Locate the cell with the specified text and output its (X, Y) center coordinate. 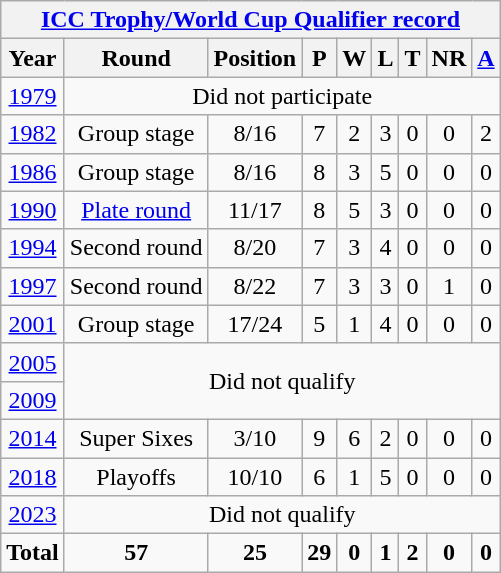
1979 (33, 96)
Total (33, 553)
17/24 (255, 324)
NR (449, 58)
P (320, 58)
Position (255, 58)
1982 (33, 134)
29 (320, 553)
1994 (33, 248)
Plate round (136, 210)
2009 (33, 400)
1986 (33, 172)
Did not participate (282, 96)
3/10 (255, 438)
ICC Trophy/World Cup Qualifier record (250, 20)
2023 (33, 515)
2018 (33, 477)
Super Sixes (136, 438)
11/17 (255, 210)
25 (255, 553)
1990 (33, 210)
1997 (33, 286)
8/22 (255, 286)
A (486, 58)
2014 (33, 438)
Round (136, 58)
10/10 (255, 477)
L (386, 58)
W (354, 58)
8/20 (255, 248)
Playoffs (136, 477)
9 (320, 438)
2005 (33, 362)
2001 (33, 324)
T (412, 58)
Year (33, 58)
57 (136, 553)
